Locate the cell with the specified text and output its (x, y) center coordinate. 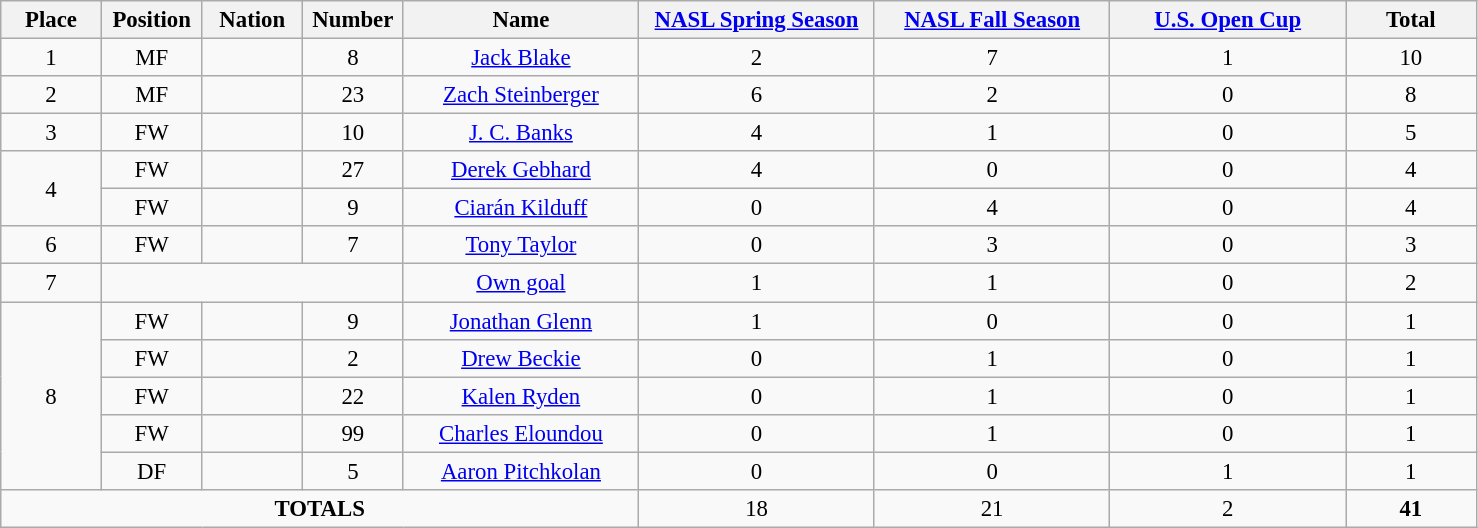
Drew Beckie (521, 358)
Nation (252, 20)
Jonathan Glenn (521, 321)
18 (757, 509)
22 (354, 396)
Jack Blake (521, 58)
99 (354, 433)
Position (152, 20)
Tony Taylor (521, 245)
Zach Steinberger (521, 95)
NASL Fall Season (992, 20)
Place (52, 20)
Aaron Pitchkolan (521, 471)
Charles Eloundou (521, 433)
U.S. Open Cup (1228, 20)
27 (354, 170)
21 (992, 509)
Own goal (521, 283)
Total (1412, 20)
NASL Spring Season (757, 20)
Name (521, 20)
Derek Gebhard (521, 170)
J. C. Banks (521, 133)
Ciarán Kilduff (521, 208)
41 (1412, 509)
Number (354, 20)
Kalen Ryden (521, 396)
DF (152, 471)
23 (354, 95)
TOTALS (320, 509)
